Locate the cell with the specified text and output its [X, Y] center coordinate. 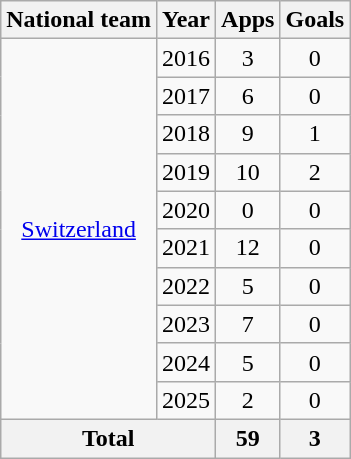
Apps [248, 20]
Year [186, 20]
12 [248, 248]
2019 [186, 172]
Total [108, 438]
2025 [186, 400]
7 [248, 324]
59 [248, 438]
National team [79, 20]
2020 [186, 210]
2017 [186, 96]
2024 [186, 362]
Goals [315, 20]
1 [315, 134]
10 [248, 172]
Switzerland [79, 230]
2022 [186, 286]
2021 [186, 248]
2018 [186, 134]
6 [248, 96]
9 [248, 134]
2016 [186, 58]
2023 [186, 324]
